Capture the cell that displays the provided text and extract its [X, Y] central coordinate. 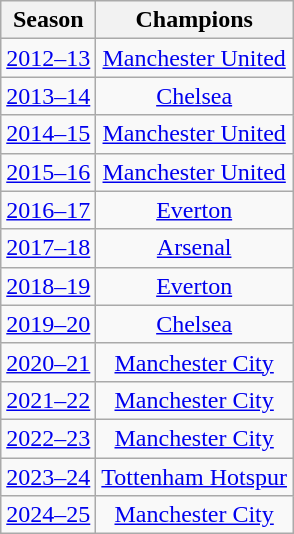
2019–20 [48, 324]
2012–13 [48, 58]
2024–25 [48, 515]
2016–17 [48, 210]
2015–16 [48, 172]
2020–21 [48, 362]
2022–23 [48, 438]
2018–19 [48, 286]
2017–18 [48, 248]
Arsenal [194, 248]
2021–22 [48, 400]
2023–24 [48, 477]
Tottenham Hotspur [194, 477]
Champions [194, 20]
2013–14 [48, 96]
2014–15 [48, 134]
Season [48, 20]
